Search for the cell housing the specified text and yield its [x, y] center coordinate. 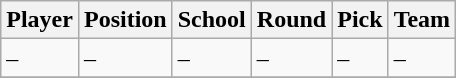
Player [40, 20]
Position [125, 20]
School [212, 20]
Pick [360, 20]
Round [291, 20]
Team [422, 20]
